For the text-containing cell, return its midpoint in (x, y) coordinate format. 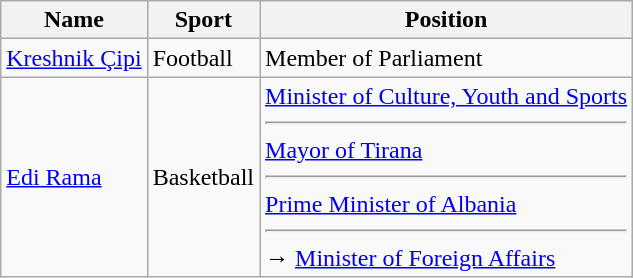
Position (446, 20)
Edi Rama (74, 177)
Kreshnik Çipi (74, 58)
Basketball (203, 177)
Member of Parliament (446, 58)
Name (74, 20)
Football (203, 58)
Minister of Culture, Youth and SportsMayor of TiranaPrime Minister of Albania→ Minister of Foreign Affairs (446, 177)
Sport (203, 20)
